Pinpoint the cell where the given text exists, returning its [x, y] midpoint coordinate. 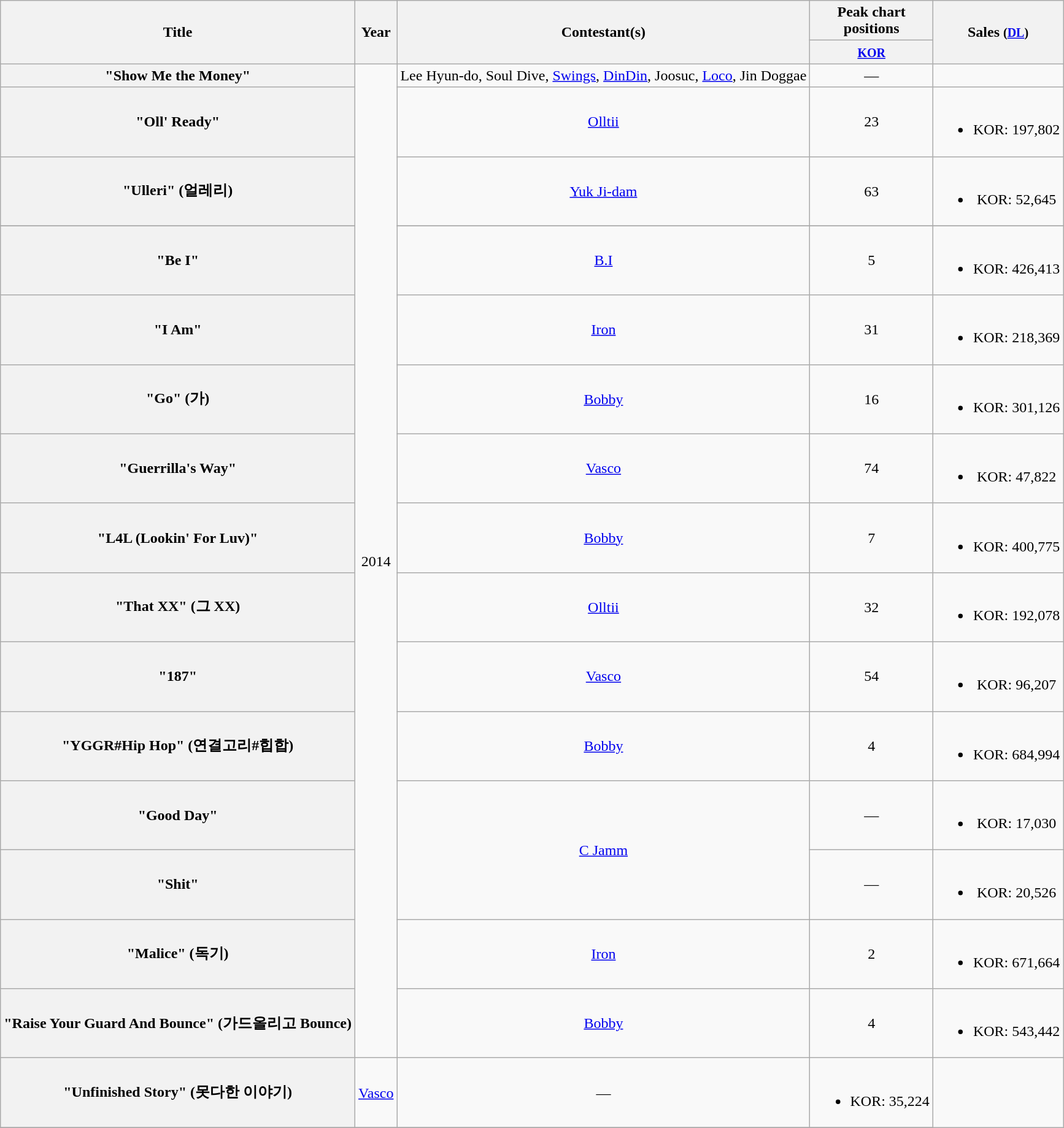
"Unfinished Story" (못다한 이야기) [178, 1093]
Year [376, 32]
"That XX" (그 XX) [178, 607]
"Good Day" [178, 816]
"I Am" [178, 330]
"187" [178, 676]
KOR: 426,413 [998, 260]
KOR [871, 52]
5 [871, 260]
Title [178, 32]
"Malice" (독기) [178, 954]
23 [871, 121]
KOR: 17,030 [998, 816]
KOR: 400,775 [998, 537]
Yuk Ji-dam [604, 191]
KOR: 35,224 [871, 1093]
"YGGR#Hip Hop" (연결고리#힙합) [178, 746]
31 [871, 330]
KOR: 20,526 [998, 884]
32 [871, 607]
16 [871, 399]
B.I [604, 260]
"Go" (가) [178, 399]
74 [871, 469]
KOR: 52,645 [998, 191]
KOR: 671,664 [998, 954]
KOR: 96,207 [998, 676]
Peak chart positions [871, 21]
KOR: 301,126 [998, 399]
2014 [376, 561]
"L4L (Lookin' For Luv)" [178, 537]
KOR: 197,802 [998, 121]
54 [871, 676]
"Guerrilla's Way" [178, 469]
C Jamm [604, 850]
7 [871, 537]
"Ulleri" (얼레리) [178, 191]
Sales (DL) [998, 32]
KOR: 47,822 [998, 469]
Contestant(s) [604, 32]
Lee Hyun-do, Soul Dive, Swings, DinDin, Joosuc, Loco, Jin Doggae [604, 75]
KOR: 543,442 [998, 1023]
KOR: 192,078 [998, 607]
"Raise Your Guard And Bounce" (가드올리고 Bounce) [178, 1023]
"Shit" [178, 884]
"Be I" [178, 260]
2 [871, 954]
"Show Me the Money" [178, 75]
63 [871, 191]
KOR: 684,994 [998, 746]
KOR: 218,369 [998, 330]
"Oll' Ready" [178, 121]
